Find where the given text appears and provide that cell's center as [X, Y] coordinate. 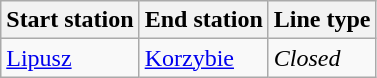
Closed [322, 58]
Start station [70, 20]
Korzybie [204, 58]
End station [204, 20]
Line type [322, 20]
Lipusz [70, 58]
